Find where the given text appears and provide that cell's center as [x, y] coordinate. 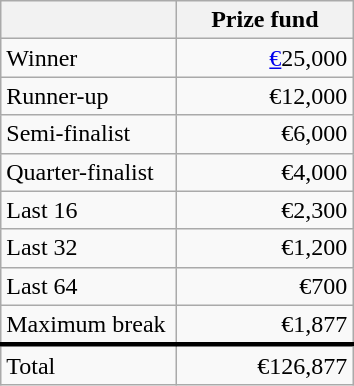
€4,000 [265, 172]
Maximum break [89, 325]
Total [89, 365]
€12,000 [265, 96]
€25,000 [265, 58]
Quarter-finalist [89, 172]
€1,877 [265, 325]
€1,200 [265, 248]
€700 [265, 286]
Last 64 [89, 286]
Prize fund [265, 20]
€2,300 [265, 210]
Last 32 [89, 248]
Last 16 [89, 210]
Winner [89, 58]
Semi-finalist [89, 134]
Runner-up [89, 96]
€6,000 [265, 134]
€126,877 [265, 365]
